Search for the cell housing the specified text and yield its [x, y] center coordinate. 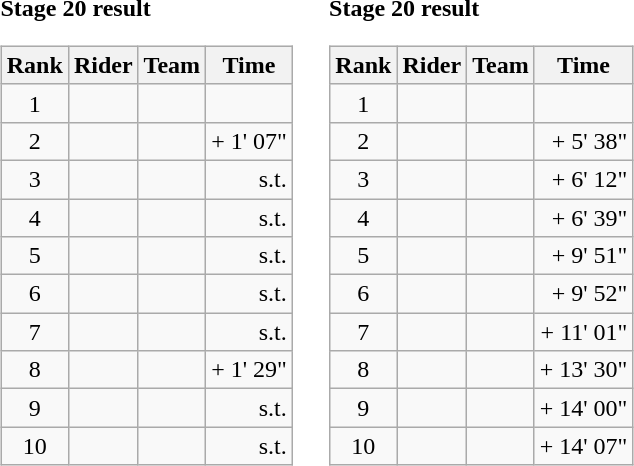
+ 6' 39" [584, 217]
+ 9' 51" [584, 256]
+ 14' 00" [584, 408]
+ 9' 52" [584, 294]
+ 1' 07" [250, 141]
+ 5' 38" [584, 141]
+ 11' 01" [584, 332]
+ 13' 30" [584, 370]
+ 14' 07" [584, 446]
+ 1' 29" [250, 370]
+ 6' 12" [584, 179]
